Search for the cell housing the specified text and yield its (X, Y) center coordinate. 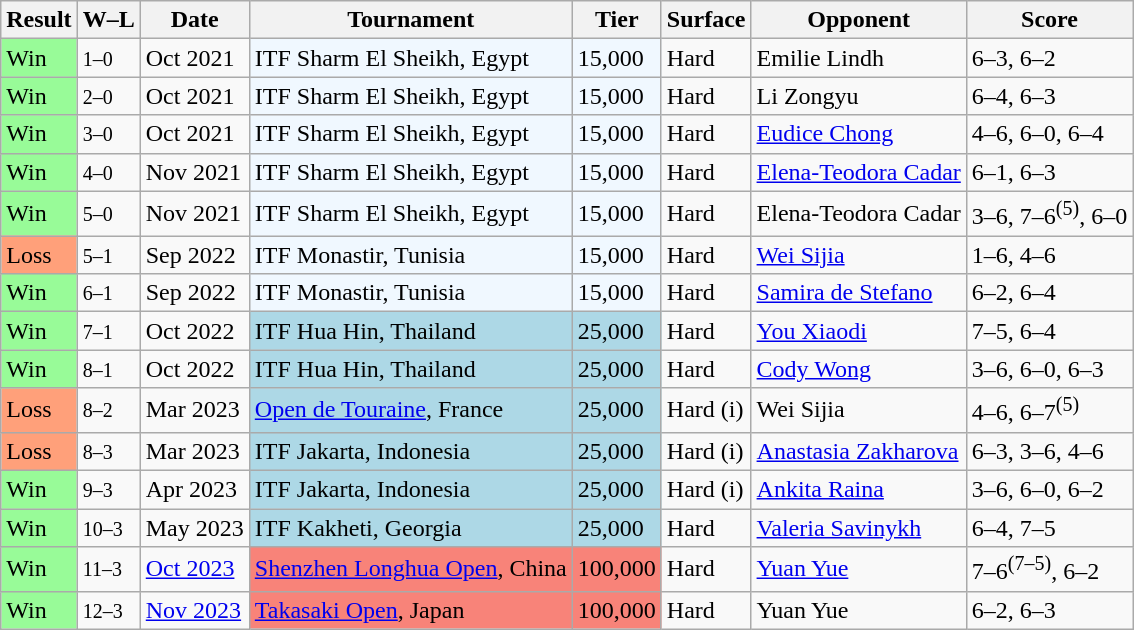
6–1, 6–3 (1049, 172)
Ankita Raina (858, 489)
May 2023 (194, 528)
7–1 (108, 331)
8–1 (108, 369)
Valeria Savinykh (858, 528)
7–6(7–5), 6–2 (1049, 570)
6–2, 6–3 (1049, 610)
Date (194, 20)
Anastasia Zakharova (858, 451)
W–L (108, 20)
6–3, 6–2 (1049, 58)
6–3, 3–6, 4–6 (1049, 451)
5–0 (108, 214)
6–4, 7–5 (1049, 528)
4–0 (108, 172)
8–2 (108, 410)
7–5, 6–4 (1049, 331)
2–0 (108, 96)
Eudice Chong (858, 134)
Takasaki Open, Japan (410, 610)
12–3 (108, 610)
3–0 (108, 134)
Shenzhen Longhua Open, China (410, 570)
9–3 (108, 489)
1–6, 4–6 (1049, 255)
Score (1049, 20)
6–2, 6–4 (1049, 293)
Apr 2023 (194, 489)
6–1 (108, 293)
1–0 (108, 58)
You Xiaodi (858, 331)
Samira de Stefano (858, 293)
Emilie Lindh (858, 58)
Open de Touraine, France (410, 410)
3–6, 6–0, 6–2 (1049, 489)
ITF Kakheti, Georgia (410, 528)
Opponent (858, 20)
Tournament (410, 20)
4–6, 6–0, 6–4 (1049, 134)
Li Zongyu (858, 96)
11–3 (108, 570)
3–6, 7–6(5), 6–0 (1049, 214)
Cody Wong (858, 369)
Tier (616, 20)
Nov 2023 (194, 610)
8–3 (108, 451)
6–4, 6–3 (1049, 96)
10–3 (108, 528)
Oct 2023 (194, 570)
4–6, 6–7(5) (1049, 410)
Surface (706, 20)
3–6, 6–0, 6–3 (1049, 369)
5–1 (108, 255)
Result (39, 20)
